Find where the given text appears and provide that cell's center as [X, Y] coordinate. 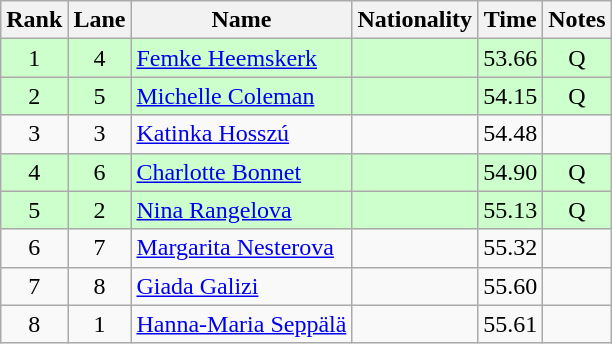
55.13 [510, 210]
55.60 [510, 286]
Nationality [415, 20]
Time [510, 20]
Hanna-Maria Seppälä [242, 324]
Margarita Nesterova [242, 248]
Giada Galizi [242, 286]
Lane [100, 20]
Notes [577, 20]
54.15 [510, 96]
54.90 [510, 172]
Katinka Hosszú [242, 134]
Michelle Coleman [242, 96]
54.48 [510, 134]
55.61 [510, 324]
Femke Heemskerk [242, 58]
55.32 [510, 248]
Charlotte Bonnet [242, 172]
Rank [34, 20]
Nina Rangelova [242, 210]
Name [242, 20]
53.66 [510, 58]
